Output the (X, Y) coordinate of the center of the cell containing the given text.  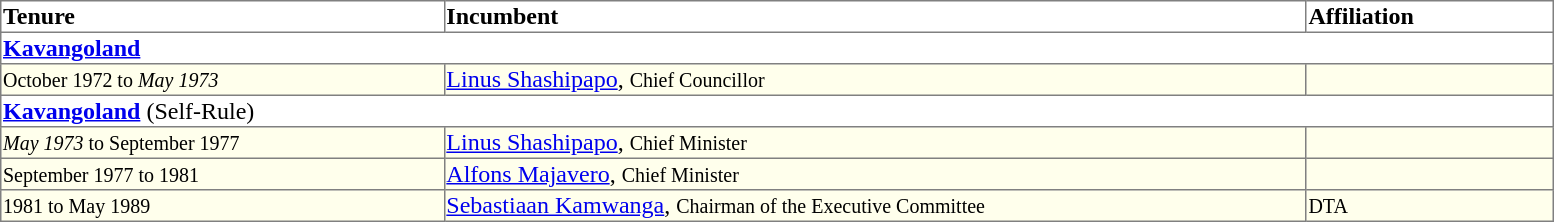
Kavangoland (Self-Rule) (777, 111)
Linus Shashipapo, Chief Minister (875, 143)
1981 to May 1989 (222, 206)
Incumbent (875, 17)
September 1977 to 1981 (222, 174)
Affiliation (1429, 17)
DTA (1429, 206)
May 1973 to September 1977 (222, 143)
Kavangoland (777, 48)
Tenure (222, 17)
Linus Shashipapo, Chief Councillor (875, 80)
Alfons Majavero, Chief Minister (875, 174)
October 1972 to May 1973 (222, 80)
Sebastiaan Kamwanga, Chairman of the Executive Committee (875, 206)
